Search for the cell housing the specified text and yield its (x, y) center coordinate. 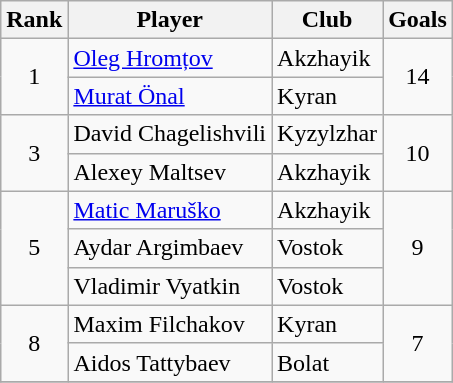
Kyzylzhar (328, 134)
10 (418, 153)
1 (34, 77)
Aydar Argimbaev (170, 248)
Player (170, 20)
14 (418, 77)
Goals (418, 20)
Murat Önal (170, 96)
Alexey Maltsev (170, 172)
Club (328, 20)
Rank (34, 20)
9 (418, 248)
8 (34, 343)
5 (34, 248)
Bolat (328, 362)
7 (418, 343)
David Chagelishvili (170, 134)
Maxim Filchakov (170, 324)
Oleg Hromțov (170, 58)
3 (34, 153)
Aidos Tattybaev (170, 362)
Vladimir Vyatkin (170, 286)
Matic Maruško (170, 210)
